Provide the [X, Y] coordinate of the cell's center where the given text is located.  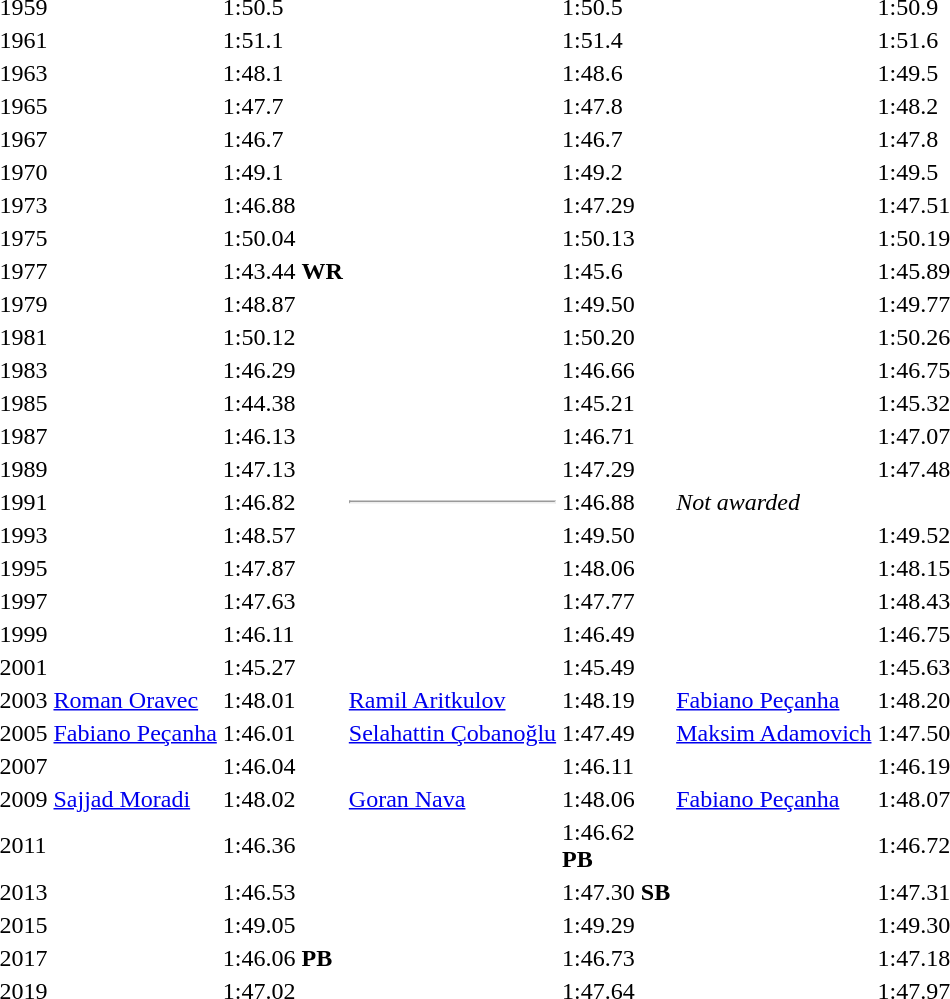
1:47.77 [616, 601]
1:46.71 [616, 436]
1:46.13 [282, 436]
1:46.66 [616, 370]
1:51.1 [282, 40]
1:49.2 [616, 172]
1:43.44 WR [282, 271]
1:46.29 [282, 370]
1:48.01 [282, 700]
1:47.7 [282, 106]
1:50.12 [282, 337]
1:47.63 [282, 601]
1:46.06 PB [282, 958]
1:47.49 [616, 733]
1:48.19 [616, 700]
1:49.1 [282, 172]
1:45.27 [282, 667]
1:47.87 [282, 568]
1:48.87 [282, 304]
1:45.49 [616, 667]
1:51.4 [616, 40]
1:48.02 [282, 799]
1:46.62PB [616, 846]
1:46.82 [282, 502]
1:48.57 [282, 535]
1:50.20 [616, 337]
Roman Oravec [135, 700]
1:50.04 [282, 238]
1:46.73 [616, 958]
Sajjad Moradi [135, 799]
1:49.29 [616, 925]
1:46.36 [282, 846]
1:47.30 SB [616, 892]
1:46.04 [282, 766]
1:47.8 [616, 106]
1:45.21 [616, 403]
Maksim Adamovich [774, 733]
1:48.1 [282, 73]
Goran Nava [452, 799]
1:46.01 [282, 733]
1:46.53 [282, 892]
1:44.38 [282, 403]
1:50.13 [616, 238]
1:46.49 [616, 634]
Ramil Aritkulov [452, 700]
1:47.13 [282, 469]
1:49.05 [282, 925]
1:45.6 [616, 271]
1:48.6 [616, 73]
Selahattin Çobanoğlu [452, 733]
